Search for the cell housing the specified text and yield its [X, Y] center coordinate. 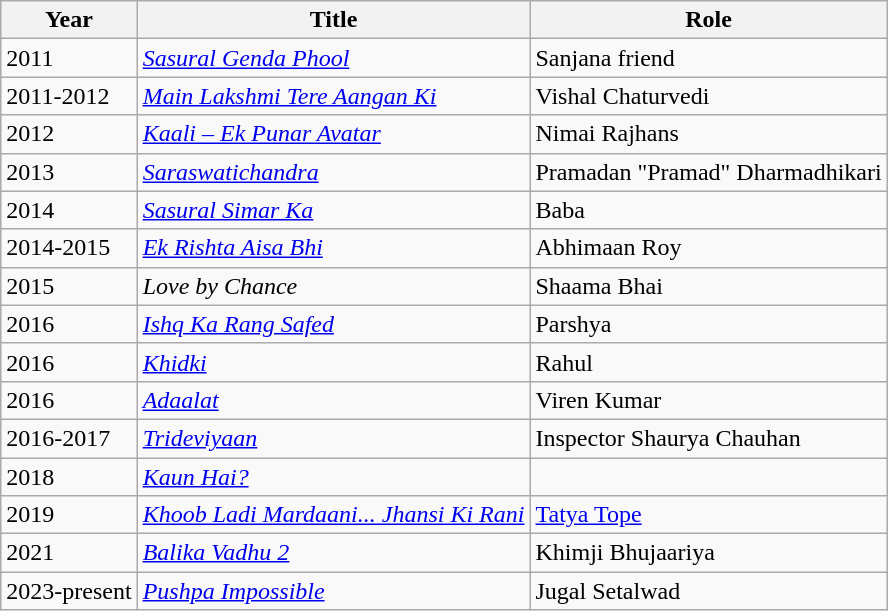
2011-2012 [69, 96]
Tatya Tope [708, 515]
Vishal Chaturvedi [708, 96]
Sanjana friend [708, 58]
Pushpa Impossible [334, 591]
2018 [69, 477]
Inspector Shaurya Chauhan [708, 438]
2014-2015 [69, 248]
Saraswatichandra [334, 172]
Parshya [708, 324]
Khidki [334, 362]
Nimai Rajhans [708, 134]
2012 [69, 134]
Abhimaan Roy [708, 248]
Love by Chance [334, 286]
2011 [69, 58]
Title [334, 20]
Pramadan "Pramad" Dharmadhikari [708, 172]
Kaun Hai? [334, 477]
Sasural Genda Phool [334, 58]
Khimji Bhujaariya [708, 553]
2013 [69, 172]
Sasural Simar Ka [334, 210]
Ishq Ka Rang Safed [334, 324]
Baba [708, 210]
2023-present [69, 591]
2014 [69, 210]
Year [69, 20]
Balika Vadhu 2 [334, 553]
Role [708, 20]
Ek Rishta Aisa Bhi [334, 248]
Jugal Setalwad [708, 591]
2016-2017 [69, 438]
Adaalat [334, 400]
Shaama Bhai [708, 286]
2021 [69, 553]
Viren Kumar [708, 400]
Main Lakshmi Tere Aangan Ki [334, 96]
Rahul [708, 362]
Khoob Ladi Mardaani... Jhansi Ki Rani [334, 515]
Kaali – Ek Punar Avatar [334, 134]
2015 [69, 286]
2019 [69, 515]
Trideviyaan [334, 438]
